Return the [x, y] coordinate for the center point of the cell that contains the specified text.  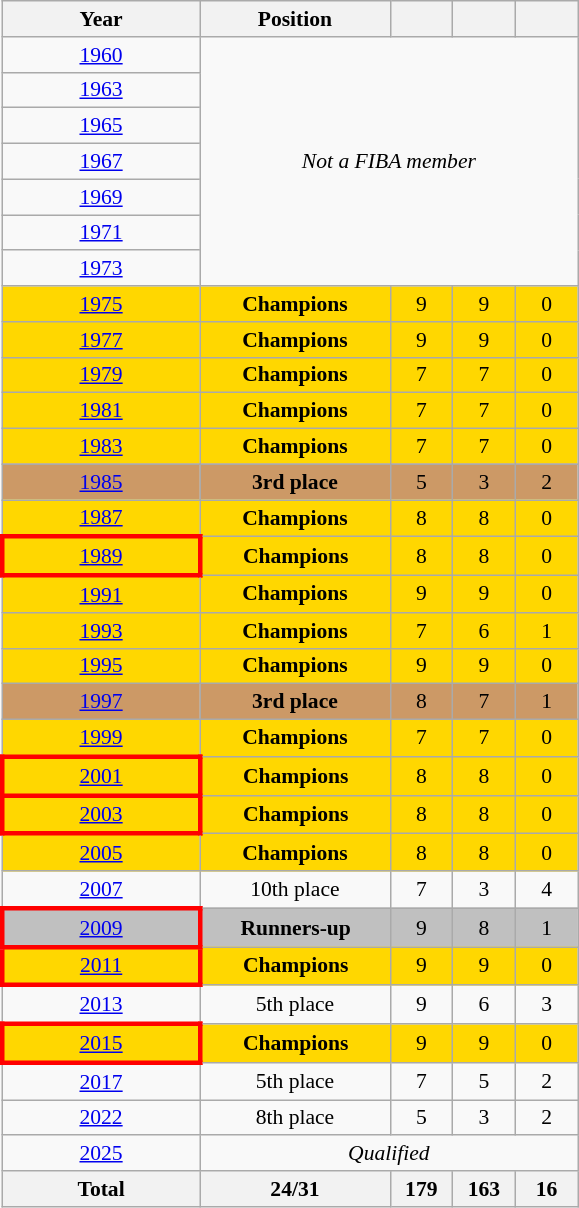
1960 [101, 55]
24/31 [295, 1189]
2025 [101, 1154]
2017 [101, 1082]
1997 [101, 702]
1977 [101, 340]
Not a FIBA member [389, 162]
1965 [101, 126]
1993 [101, 631]
1981 [101, 411]
1987 [101, 518]
1999 [101, 738]
1971 [101, 233]
Position [295, 19]
16 [546, 1189]
1963 [101, 90]
8th place [295, 1118]
2009 [101, 928]
Total [101, 1189]
2001 [101, 776]
1995 [101, 666]
2022 [101, 1118]
163 [484, 1189]
2003 [101, 814]
1985 [101, 482]
1979 [101, 375]
Runners-up [295, 928]
2013 [101, 1006]
2015 [101, 1044]
1983 [101, 447]
2005 [101, 852]
1991 [101, 594]
1973 [101, 269]
Year [101, 19]
Qualified [389, 1154]
1969 [101, 197]
2007 [101, 890]
1967 [101, 162]
1989 [101, 556]
179 [422, 1189]
10th place [295, 890]
4 [546, 890]
2011 [101, 966]
1975 [101, 304]
